Identify which cell holds the provided text, then report its (X, Y) central coordinate. 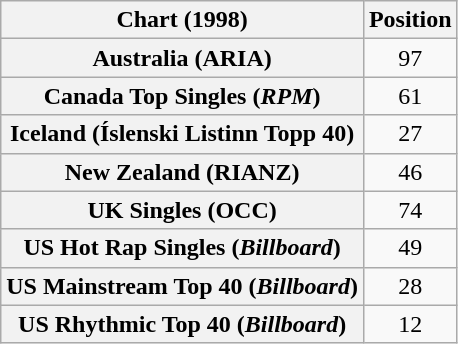
US Rhythmic Top 40 (Billboard) (182, 324)
74 (410, 210)
Chart (1998) (182, 20)
12 (410, 324)
61 (410, 96)
Iceland (Íslenski Listinn Topp 40) (182, 134)
US Hot Rap Singles (Billboard) (182, 248)
Canada Top Singles (RPM) (182, 96)
97 (410, 58)
US Mainstream Top 40 (Billboard) (182, 286)
Position (410, 20)
49 (410, 248)
Australia (ARIA) (182, 58)
UK Singles (OCC) (182, 210)
46 (410, 172)
27 (410, 134)
New Zealand (RIANZ) (182, 172)
28 (410, 286)
